Output the (X, Y) coordinate of the center of the cell containing the given text.  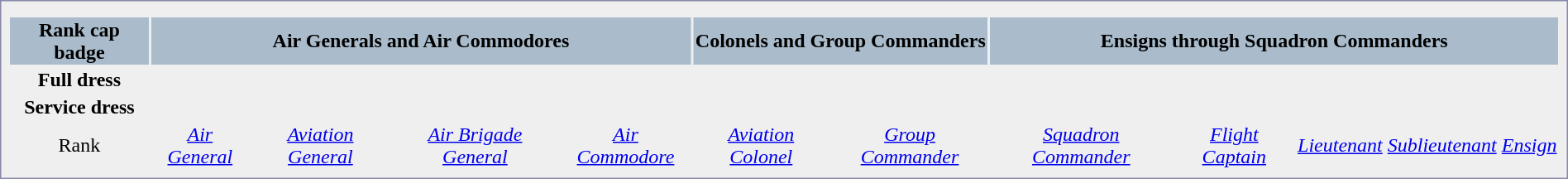
Group Commander (910, 146)
Squadron Commander (1082, 146)
Aviation General (321, 146)
Aviation Colonel (761, 146)
Air Generals and Air Commodores (421, 41)
Air General (200, 146)
Sublieutenant (1442, 146)
Rank (79, 146)
Ensigns through Squadron Commanders (1274, 41)
Rank cap badge (79, 41)
Service dress (79, 107)
Lieutenant (1341, 146)
Colonels and Group Commanders (840, 41)
Ensign (1529, 146)
Flight Captain (1234, 146)
Air Commodore (625, 146)
Air Brigade General (475, 146)
Full dress (79, 80)
